Find where the given text appears and provide that cell's center as [X, Y] coordinate. 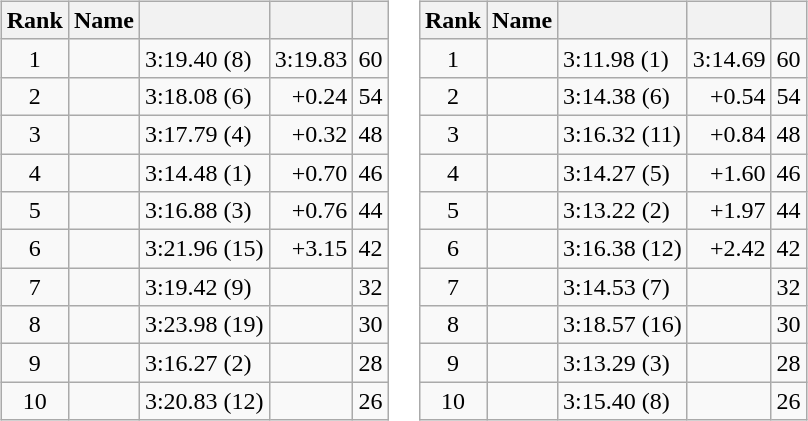
+1.97 [729, 211]
3:16.32 (11) [623, 134]
3:20.83 (12) [204, 401]
3:16.38 (12) [623, 249]
3:23.98 (19) [204, 325]
+3.15 [311, 249]
3:18.57 (16) [623, 325]
+0.70 [311, 173]
3:16.88 (3) [204, 211]
3:14.48 (1) [204, 173]
3:14.27 (5) [623, 173]
+0.76 [311, 211]
+2.42 [729, 249]
+0.32 [311, 134]
3:15.40 (8) [623, 401]
+0.54 [729, 96]
3:19.40 (8) [204, 58]
3:13.22 (2) [623, 211]
3:14.53 (7) [623, 287]
3:11.98 (1) [623, 58]
+1.60 [729, 173]
3:21.96 (15) [204, 249]
3:16.27 (2) [204, 363]
+0.24 [311, 96]
3:19.83 [311, 58]
3:19.42 (9) [204, 287]
3:14.38 (6) [623, 96]
3:14.69 [729, 58]
3:18.08 (6) [204, 96]
3:13.29 (3) [623, 363]
3:17.79 (4) [204, 134]
+0.84 [729, 134]
